Locate the cell with the specified text and output its (x, y) center coordinate. 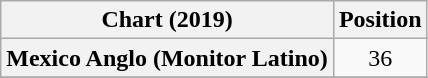
Mexico Anglo (Monitor Latino) (168, 58)
36 (380, 58)
Position (380, 20)
Chart (2019) (168, 20)
